From the cell containing the given text, extract its center point as (x, y) coordinate. 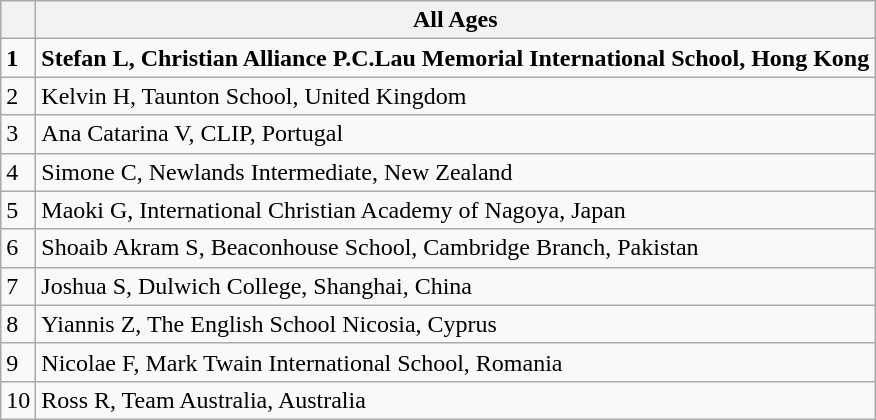
Maoki G, International Christian Academy of Nagoya, Japan (456, 210)
Shoaib Akram S, Beaconhouse School, Cambridge Branch, Pakistan (456, 248)
Yiannis Z, The English School Nicosia, Cyprus (456, 324)
Ross R, Team Australia, Australia (456, 400)
1 (18, 58)
Stefan L, Christian Alliance P.C.Lau Memorial International School, Hong Kong (456, 58)
4 (18, 172)
6 (18, 248)
Nicolae F, Mark Twain International School, Romania (456, 362)
Joshua S, Dulwich College, Shanghai, China (456, 286)
7 (18, 286)
2 (18, 96)
Ana Catarina V, CLIP, Portugal (456, 134)
3 (18, 134)
5 (18, 210)
Kelvin H, Taunton School, United Kingdom (456, 96)
9 (18, 362)
10 (18, 400)
8 (18, 324)
Simone C, Newlands Intermediate, New Zealand (456, 172)
All Ages (456, 20)
